Extract the [X, Y] coordinate from the center of the cell holding the provided text.  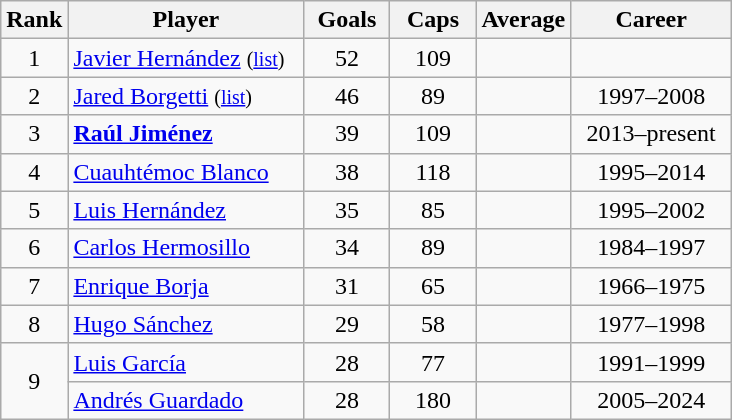
Andrés Guardado [186, 400]
Carlos Hermosillo [186, 248]
Javier Hernández (list) [186, 58]
Rank [34, 20]
6 [34, 248]
3 [34, 134]
1984–1997 [652, 248]
29 [347, 324]
180 [433, 400]
Caps [433, 20]
118 [433, 172]
34 [347, 248]
1995–2014 [652, 172]
7 [34, 286]
46 [347, 96]
1997–2008 [652, 96]
2 [34, 96]
Average [524, 20]
2013–present [652, 134]
65 [433, 286]
Jared Borgetti (list) [186, 96]
9 [34, 381]
4 [34, 172]
58 [433, 324]
Career [652, 20]
Luis Hernández [186, 210]
1966–1975 [652, 286]
Hugo Sánchez [186, 324]
52 [347, 58]
1991–1999 [652, 362]
85 [433, 210]
Luis García [186, 362]
1 [34, 58]
Player [186, 20]
Raúl Jiménez [186, 134]
8 [34, 324]
35 [347, 210]
Goals [347, 20]
31 [347, 286]
5 [34, 210]
Cuauhtémoc Blanco [186, 172]
Enrique Borja [186, 286]
38 [347, 172]
1977–1998 [652, 324]
1995–2002 [652, 210]
77 [433, 362]
2005–2024 [652, 400]
39 [347, 134]
